From the cell containing the given text, extract its center point as [x, y] coordinate. 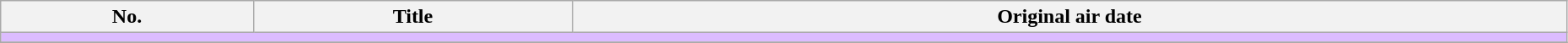
No. [127, 17]
Original air date [1070, 17]
Title [412, 17]
